Provide the (x, y) coordinate of the cell's center where the given text is located.  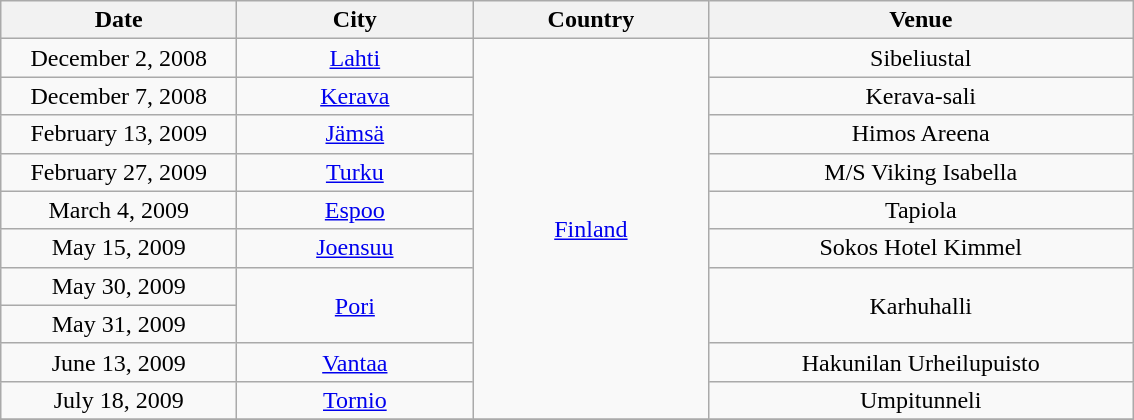
Finland (591, 230)
Hakunilan Urheilupuisto (921, 362)
City (355, 20)
Tornio (355, 400)
Kerava (355, 96)
Turku (355, 172)
Kerava-sali (921, 96)
Espoo (355, 210)
Jämsä (355, 134)
May 31, 2009 (119, 324)
Tapiola (921, 210)
December 2, 2008 (119, 58)
May 15, 2009 (119, 248)
February 27, 2009 (119, 172)
Lahti (355, 58)
Joensuu (355, 248)
July 18, 2009 (119, 400)
May 30, 2009 (119, 286)
Pori (355, 305)
Himos Areena (921, 134)
Date (119, 20)
Umpitunneli (921, 400)
Vantaa (355, 362)
Country (591, 20)
Karhuhalli (921, 305)
March 4, 2009 (119, 210)
Sibeliustal (921, 58)
M/S Viking Isabella (921, 172)
February 13, 2009 (119, 134)
June 13, 2009 (119, 362)
December 7, 2008 (119, 96)
Sokos Hotel Kimmel (921, 248)
Venue (921, 20)
